Provide the (X, Y) coordinate of the cell's center where the given text is located.  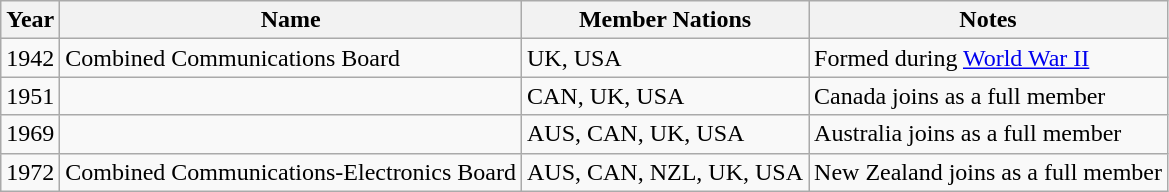
CAN, UK, USA (664, 96)
Notes (988, 20)
AUS, CAN, UK, USA (664, 134)
Australia joins as a full member (988, 134)
Year (30, 20)
Member Nations (664, 20)
New Zealand joins as a full member (988, 172)
AUS, CAN, NZL, UK, USA (664, 172)
Combined Communications Board (291, 58)
Combined Communications-Electronics Board (291, 172)
1942 (30, 58)
1969 (30, 134)
Canada joins as a full member (988, 96)
Name (291, 20)
Formed during World War II (988, 58)
1951 (30, 96)
UK, USA (664, 58)
1972 (30, 172)
